For the text-containing cell, return its midpoint in (X, Y) coordinate format. 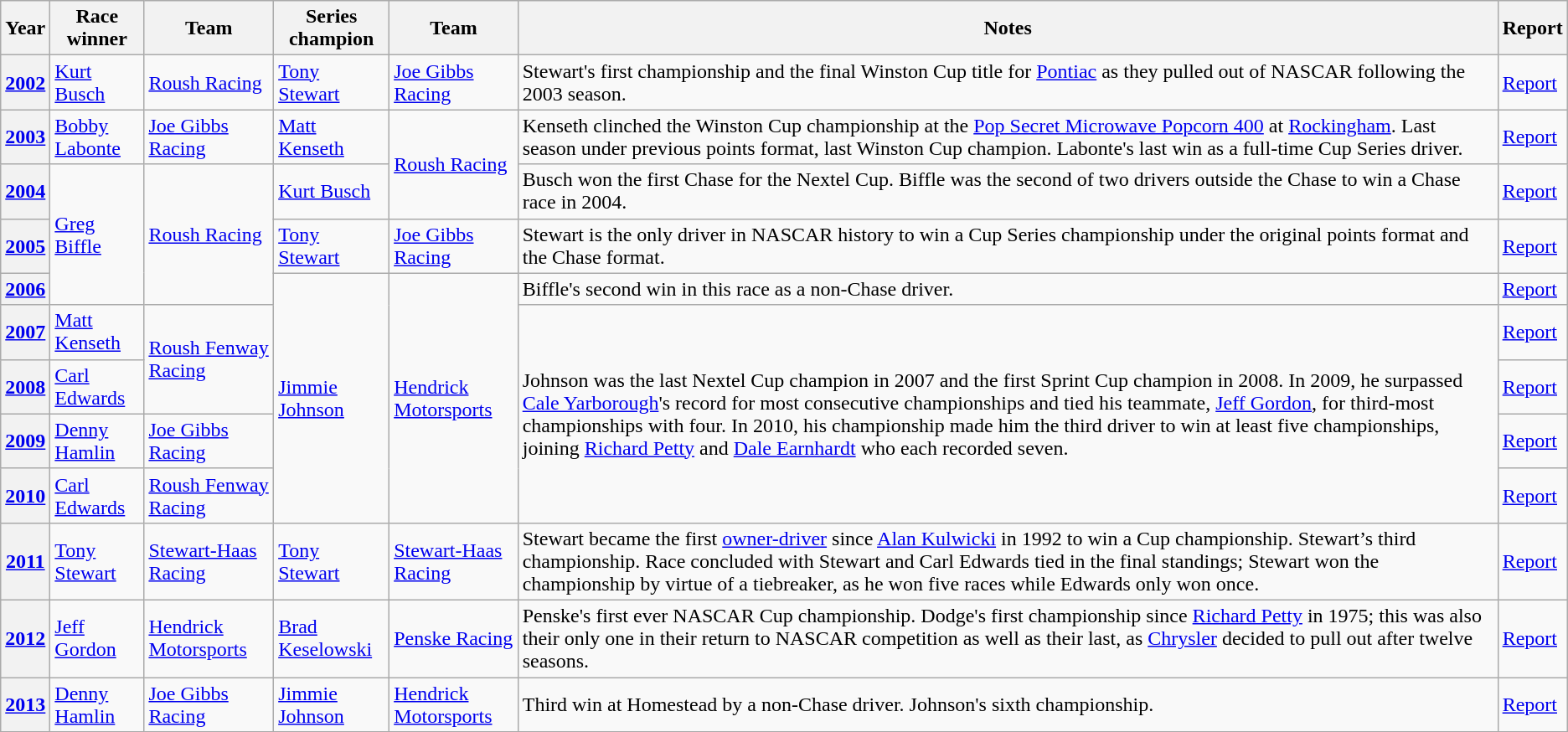
Stewart is the only driver in NASCAR history to win a Cup Series championship under the original points format and the Chase format. (1008, 246)
2012 (25, 638)
2004 (25, 191)
2013 (25, 704)
Race winner (97, 28)
2008 (25, 387)
Year (25, 28)
2007 (25, 332)
2010 (25, 496)
Greg Biffle (97, 235)
Brad Keselowski (332, 638)
Bobby Labonte (97, 137)
2005 (25, 246)
2003 (25, 137)
Busch won the first Chase for the Nextel Cup. Biffle was the second of two drivers outside the Chase to win a Chase race in 2004. (1008, 191)
2002 (25, 82)
Notes (1008, 28)
Third win at Homestead by a non-Chase driver. Johnson's sixth championship. (1008, 704)
Penske Racing (454, 638)
Jeff Gordon (97, 638)
2011 (25, 561)
Biffle's second win in this race as a non-Chase driver. (1008, 289)
Series champion (332, 28)
Stewart's first championship and the final Winston Cup title for Pontiac as they pulled out of NASCAR following the 2003 season. (1008, 82)
2009 (25, 441)
2006 (25, 289)
